Scan for the cell matching the given text and deliver its [X, Y] coordinate at center. 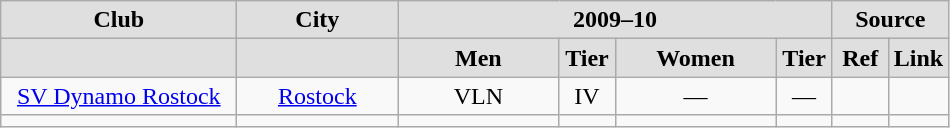
Men [478, 58]
Rostock [318, 96]
Club [119, 20]
2009–10 [615, 20]
VLN [478, 96]
Ref [860, 58]
Women [696, 58]
SV Dynamo Rostock [119, 96]
IV [587, 96]
Link [918, 58]
City [318, 20]
Source [890, 20]
